Locate the cell with the specified text and output its [X, Y] center coordinate. 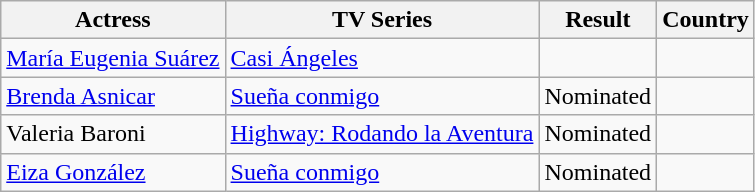
TV Series [382, 20]
Valeria Baroni [113, 134]
Brenda Asnicar [113, 96]
Actress [113, 20]
Result [598, 20]
Country [706, 20]
María Eugenia Suárez [113, 58]
Casi Ángeles [382, 58]
Eiza González [113, 172]
Highway: Rodando la Aventura [382, 134]
